From the cell containing the given text, extract its center point as (x, y) coordinate. 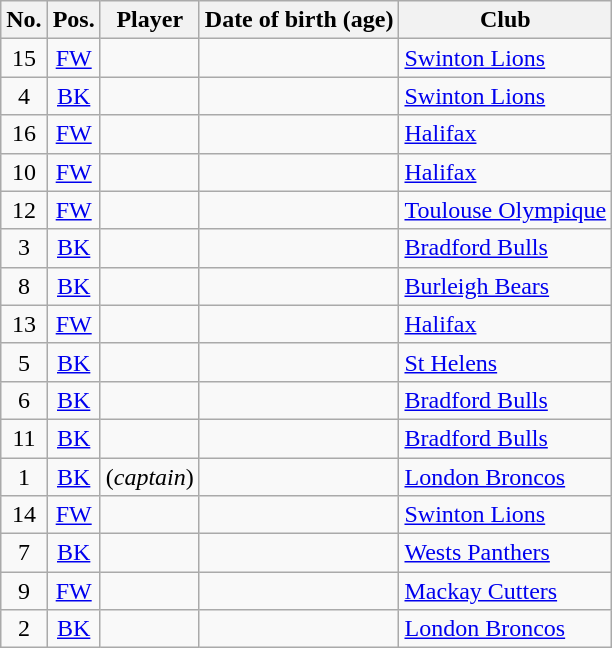
16 (24, 134)
15 (24, 58)
6 (24, 400)
13 (24, 324)
5 (24, 362)
10 (24, 172)
4 (24, 96)
8 (24, 286)
12 (24, 210)
1 (24, 477)
St Helens (506, 362)
14 (24, 515)
2 (24, 629)
11 (24, 438)
Pos. (74, 20)
(captain) (150, 477)
Toulouse Olympique (506, 210)
3 (24, 248)
Player (150, 20)
Date of birth (age) (299, 20)
No. (24, 20)
Mackay Cutters (506, 591)
9 (24, 591)
Wests Panthers (506, 553)
Club (506, 20)
7 (24, 553)
Burleigh Bears (506, 286)
